Extract the [X, Y] coordinate from the center of the cell holding the provided text.  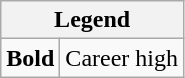
Career high [122, 58]
Bold [30, 58]
Legend [92, 20]
